Locate the cell with the specified text and output its (x, y) center coordinate. 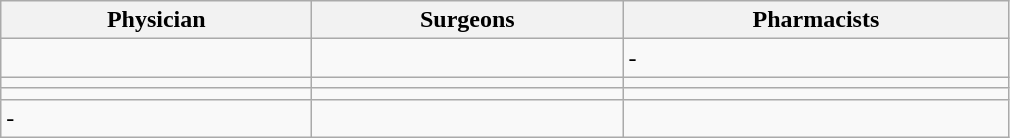
Surgeons (468, 20)
Physician (156, 20)
Pharmacists (816, 20)
